Find where the given text appears and provide that cell's center as (X, Y) coordinate. 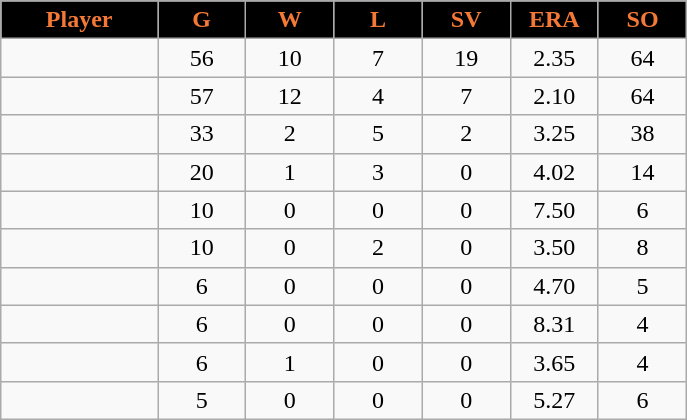
W (290, 20)
7.50 (554, 210)
L (378, 20)
SV (466, 20)
SO (642, 20)
4.70 (554, 286)
3.25 (554, 134)
2.10 (554, 96)
ERA (554, 20)
Player (80, 20)
33 (202, 134)
2.35 (554, 58)
14 (642, 172)
57 (202, 96)
4.02 (554, 172)
G (202, 20)
8.31 (554, 324)
20 (202, 172)
3.50 (554, 248)
5.27 (554, 400)
19 (466, 58)
56 (202, 58)
3 (378, 172)
12 (290, 96)
8 (642, 248)
3.65 (554, 362)
38 (642, 134)
